From the cell containing the given text, extract its center point as (x, y) coordinate. 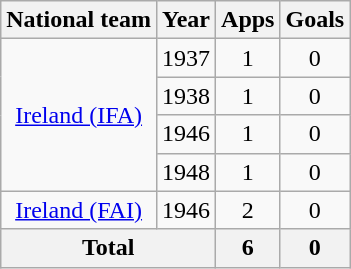
Ireland (IFA) (79, 115)
Ireland (FAI) (79, 210)
National team (79, 20)
1938 (186, 96)
2 (248, 210)
Goals (315, 20)
Year (186, 20)
Total (108, 248)
6 (248, 248)
1948 (186, 172)
Apps (248, 20)
1937 (186, 58)
